Return the [X, Y] coordinate for the center point of the cell that contains the specified text.  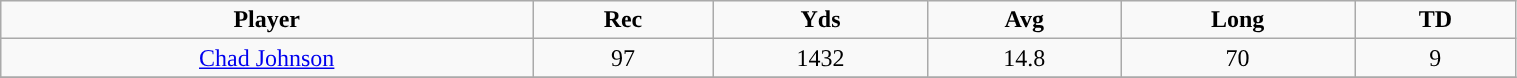
Avg [1024, 20]
9 [1436, 58]
Chad Johnson [267, 58]
70 [1238, 58]
Long [1238, 20]
Rec [624, 20]
Player [267, 20]
Yds [820, 20]
97 [624, 58]
14.8 [1024, 58]
TD [1436, 20]
1432 [820, 58]
